Return the [X, Y] coordinate for the center point of the cell that contains the specified text.  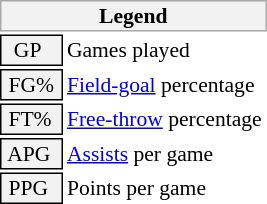
FT% [31, 120]
Assists per game [166, 154]
FG% [31, 85]
Points per game [166, 188]
APG [31, 154]
Legend [134, 16]
Free-throw percentage [166, 120]
PPG [31, 188]
GP [31, 50]
Games played [166, 50]
Field-goal percentage [166, 85]
